Detect which cell encompasses the target text, then output its [x, y] center coordinate. 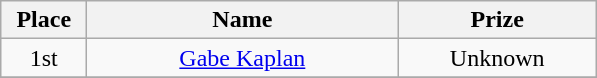
Place [44, 20]
Unknown [498, 58]
Prize [498, 20]
1st [44, 58]
Name [242, 20]
Gabe Kaplan [242, 58]
